Capture the cell that displays the provided text and extract its (X, Y) central coordinate. 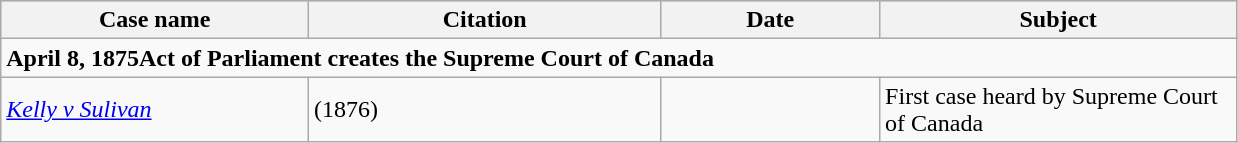
Kelly v Sulivan (155, 110)
Subject (1058, 20)
First case heard by Supreme Court of Canada (1058, 110)
Date (770, 20)
(1876) (485, 110)
Citation (485, 20)
Case name (155, 20)
April 8, 1875Act of Parliament creates the Supreme Court of Canada (619, 58)
